Return [x, y] of the center of cell containing provided text 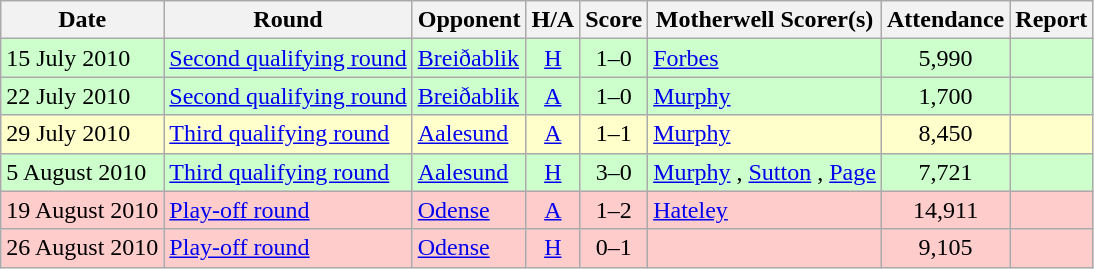
Opponent [469, 20]
Date [82, 20]
22 July 2010 [82, 96]
Score [614, 20]
19 August 2010 [82, 210]
Murphy , Sutton , Page [765, 172]
5 August 2010 [82, 172]
15 July 2010 [82, 58]
14,911 [945, 210]
Hateley [765, 210]
Forbes [765, 58]
H/A [553, 20]
1,700 [945, 96]
5,990 [945, 58]
29 July 2010 [82, 134]
8,450 [945, 134]
26 August 2010 [82, 248]
9,105 [945, 248]
3–0 [614, 172]
7,721 [945, 172]
0–1 [614, 248]
1–2 [614, 210]
Report [1052, 20]
1–1 [614, 134]
Round [288, 20]
Motherwell Scorer(s) [765, 20]
Attendance [945, 20]
